Identify which cell holds the provided text, then report its [X, Y] central coordinate. 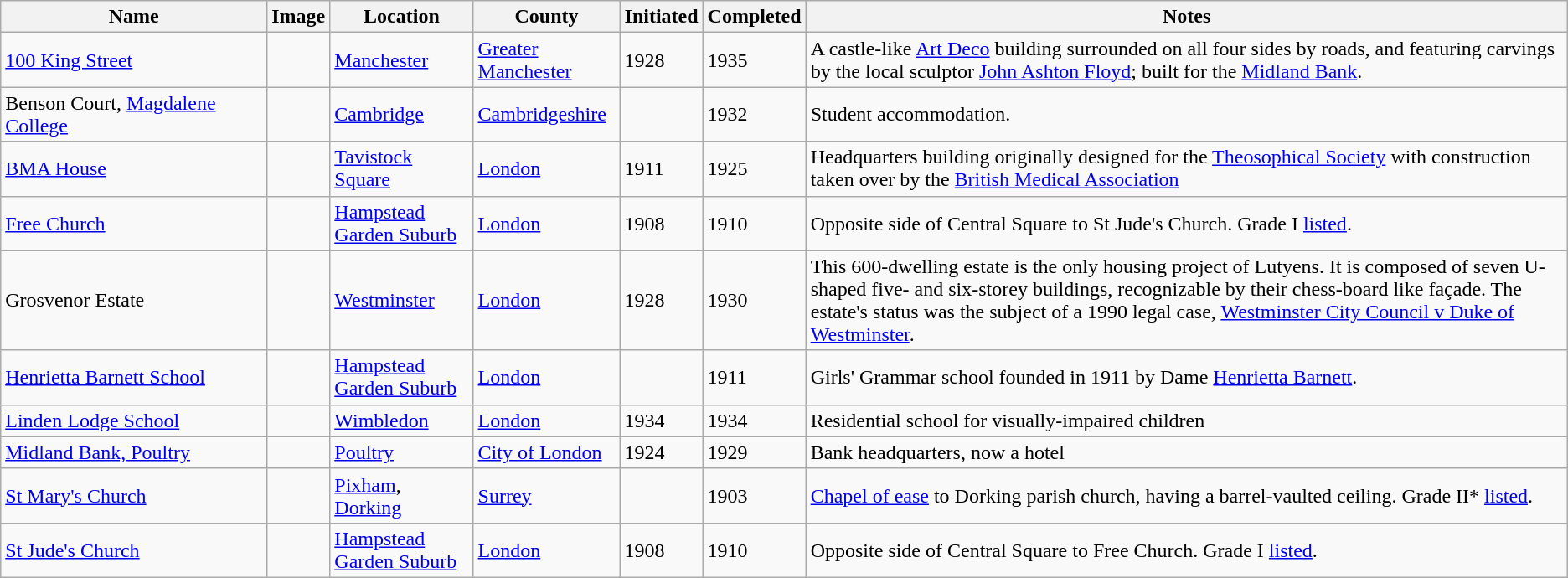
Midland Bank, Poultry [134, 452]
Bank headquarters, now a hotel [1186, 452]
Opposite side of Central Square to St Jude's Church. Grade I listed. [1186, 223]
St Jude's Church [134, 550]
Girls' Grammar school founded in 1911 by Dame Henrietta Barnett. [1186, 377]
Free Church [134, 223]
Linden Lodge School [134, 421]
Opposite side of Central Square to Free Church. Grade I listed. [1186, 550]
Notes [1186, 17]
St Mary's Church [134, 496]
Tavistock Square [402, 169]
100 King Street [134, 60]
Image [298, 17]
BMA House [134, 169]
1929 [754, 452]
Surrey [546, 496]
City of London [546, 452]
1930 [754, 300]
Pixham, Dorking [402, 496]
Student accommodation. [1186, 114]
Initiated [662, 17]
Henrietta Barnett School [134, 377]
Westminster [402, 300]
1935 [754, 60]
Name [134, 17]
Completed [754, 17]
Location [402, 17]
1924 [662, 452]
1903 [754, 496]
Headquarters building originally designed for the Theosophical Society with construction taken over by the British Medical Association [1186, 169]
1932 [754, 114]
Manchester [402, 60]
Wimbledon [402, 421]
Cambridge [402, 114]
Cambridgeshire [546, 114]
Benson Court, Magdalene College [134, 114]
County [546, 17]
1925 [754, 169]
Greater Manchester [546, 60]
Poultry [402, 452]
Residential school for visually-impaired children [1186, 421]
Grosvenor Estate [134, 300]
Chapel of ease to Dorking parish church, having a barrel-vaulted ceiling. Grade II* listed. [1186, 496]
